Detect which cell encompasses the target text, then output its [X, Y] center coordinate. 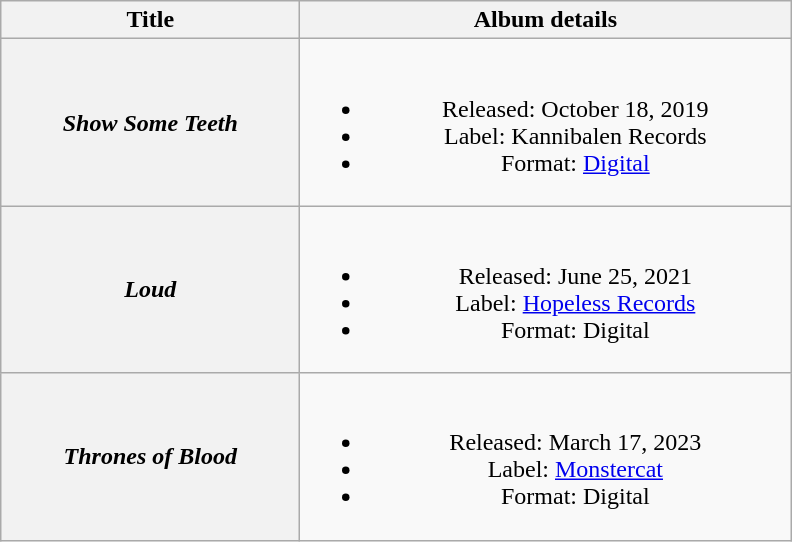
Show Some Teeth [150, 122]
Thrones of Blood [150, 456]
Released: March 17, 2023Label: MonstercatFormat: Digital [546, 456]
Released: October 18, 2019Label: Kannibalen RecordsFormat: Digital [546, 122]
Title [150, 20]
Album details [546, 20]
Released: June 25, 2021Label: Hopeless RecordsFormat: Digital [546, 290]
Loud [150, 290]
